From the cell containing the given text, extract its center point as [X, Y] coordinate. 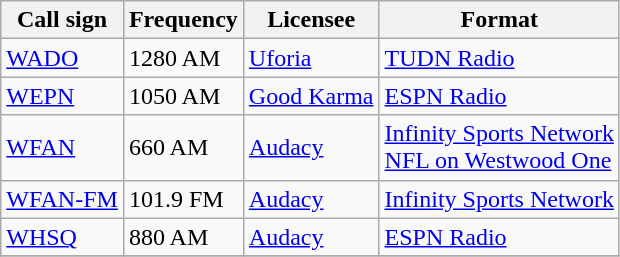
Call sign [62, 20]
660 AM [183, 148]
WEPN [62, 96]
TUDN Radio [499, 58]
101.9 FM [183, 199]
WADO [62, 58]
1280 AM [183, 58]
Format [499, 20]
Infinity Sports Network NFL on Westwood One [499, 148]
1050 AM [183, 96]
WFAN [62, 148]
880 AM [183, 237]
Licensee [311, 20]
Uforia [311, 58]
Good Karma [311, 96]
WHSQ [62, 237]
WFAN-FM [62, 199]
Infinity Sports Network [499, 199]
Frequency [183, 20]
